Find where the given text appears and provide that cell's center as (x, y) coordinate. 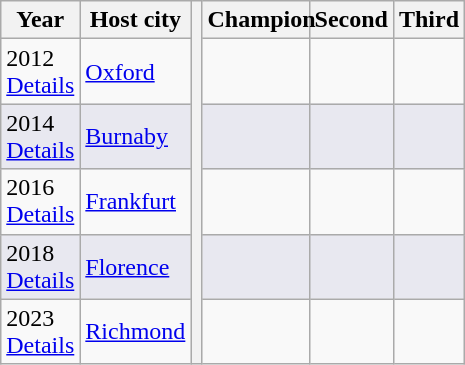
2018Details (40, 266)
Third (428, 20)
Second (351, 20)
Frankfurt (136, 202)
2023Details (40, 332)
Host city (136, 20)
Richmond (136, 332)
Burnaby (136, 136)
Florence (136, 266)
2012Details (40, 72)
Year (40, 20)
Oxford (136, 72)
2016Details (40, 202)
2014Details (40, 136)
Champion (256, 20)
